Return [x, y] of the center of cell containing provided text 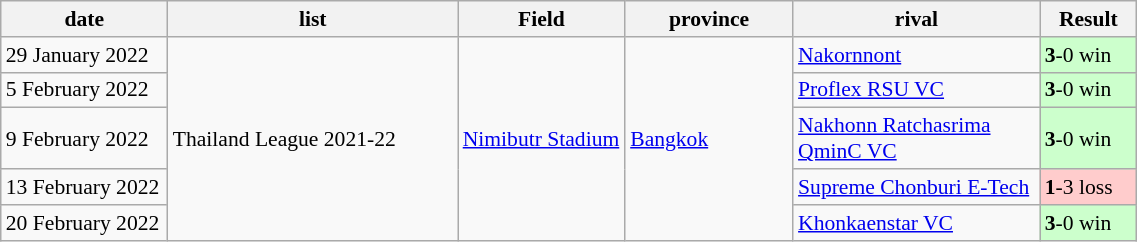
Result [1088, 19]
Nimibutr Stadium [542, 139]
Khonkaenstar VC [916, 223]
list [313, 19]
13 February 2022 [84, 187]
Proflex RSU VC [916, 90]
rival [916, 19]
1-3 loss [1088, 187]
Thailand League 2021-22 [313, 139]
province [709, 19]
5 February 2022 [84, 90]
Bangkok [709, 139]
date [84, 19]
9 February 2022 [84, 138]
20 February 2022 [84, 223]
Field [542, 19]
29 January 2022 [84, 55]
Nakornnont [916, 55]
Supreme Chonburi E-Tech [916, 187]
Nakhonn Ratchasrima QminC VC [916, 138]
